Provide the (X, Y) coordinate of the cell's center where the given text is located.  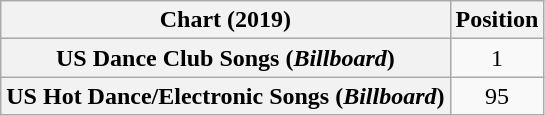
1 (497, 58)
US Hot Dance/Electronic Songs (Billboard) (226, 96)
Chart (2019) (226, 20)
Position (497, 20)
US Dance Club Songs (Billboard) (226, 58)
95 (497, 96)
